Return (X, Y) of the center of cell containing provided text 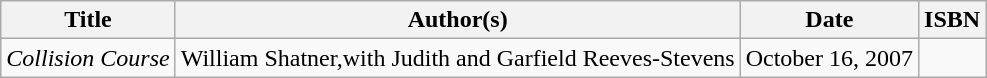
Collision Course (88, 58)
Title (88, 20)
William Shatner,with Judith and Garfield Reeves-Stevens (458, 58)
Author(s) (458, 20)
ISBN (952, 20)
October 16, 2007 (829, 58)
Date (829, 20)
